Capture the cell that displays the provided text and extract its (x, y) central coordinate. 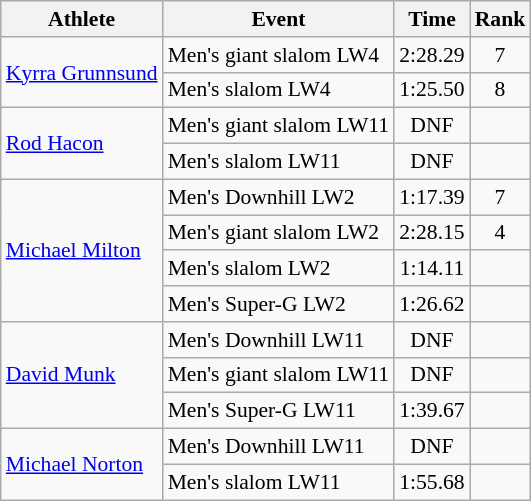
Men's giant slalom LW2 (279, 233)
2:28.15 (432, 233)
Michael Norton (82, 464)
Men's giant slalom LW4 (279, 55)
1:26.62 (432, 304)
1:39.67 (432, 411)
Men's Super-G LW2 (279, 304)
Rod Hacon (82, 144)
Rank (500, 19)
Event (279, 19)
2:28.29 (432, 55)
Men's Super-G LW11 (279, 411)
Athlete (82, 19)
4 (500, 233)
1:55.68 (432, 482)
Men's slalom LW4 (279, 90)
Kyrra Grunnsund (82, 72)
David Munk (82, 376)
1:14.11 (432, 269)
Men's slalom LW2 (279, 269)
Men's Downhill LW2 (279, 197)
Michael Milton (82, 250)
1:17.39 (432, 197)
8 (500, 90)
Time (432, 19)
1:25.50 (432, 90)
